Extract the [x, y] coordinate from the center of the cell holding the provided text.  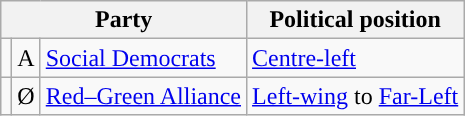
Political position [356, 20]
Centre-left [356, 58]
A [26, 58]
Red–Green Alliance [143, 96]
Social Democrats [143, 58]
Party [124, 20]
Left-wing to Far-Left [356, 96]
Ø [26, 96]
